Return [X, Y] of the center of cell containing provided text 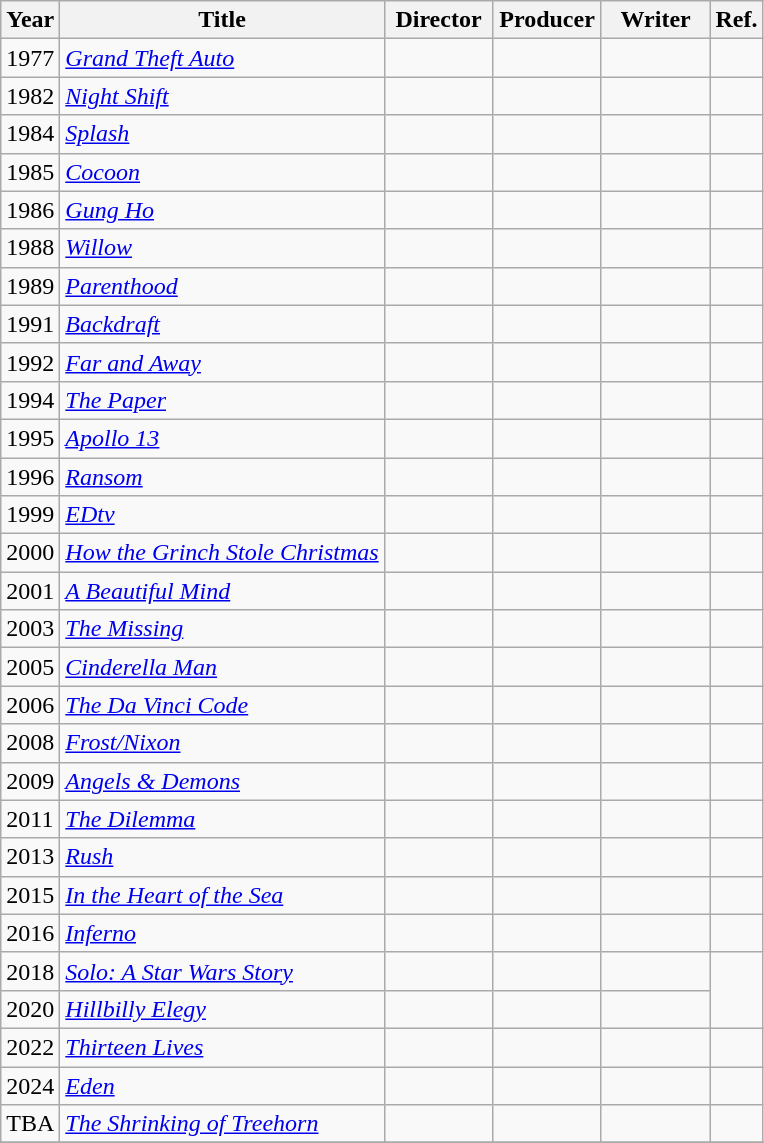
Far and Away [222, 362]
Apollo 13 [222, 438]
TBA [30, 1124]
The Missing [222, 629]
1982 [30, 96]
Hillbilly Elegy [222, 1009]
Gung Ho [222, 210]
The Da Vinci Code [222, 705]
2003 [30, 629]
EDtv [222, 515]
2005 [30, 667]
1994 [30, 400]
1988 [30, 248]
Solo: A Star Wars Story [222, 971]
2015 [30, 895]
2008 [30, 743]
2011 [30, 819]
Thirteen Lives [222, 1047]
Title [222, 20]
Writer [656, 20]
2006 [30, 705]
Backdraft [222, 324]
Willow [222, 248]
2018 [30, 971]
A Beautiful Mind [222, 591]
Frost/Nixon [222, 743]
Eden [222, 1085]
The Shrinking of Treehorn [222, 1124]
2001 [30, 591]
Inferno [222, 933]
1985 [30, 172]
Cinderella Man [222, 667]
1986 [30, 210]
Year [30, 20]
2016 [30, 933]
1992 [30, 362]
1991 [30, 324]
2024 [30, 1085]
In the Heart of the Sea [222, 895]
How the Grinch Stole Christmas [222, 553]
1999 [30, 515]
1996 [30, 477]
2022 [30, 1047]
Ref. [736, 20]
2009 [30, 781]
2013 [30, 857]
Cocoon [222, 172]
Splash [222, 134]
The Dilemma [222, 819]
1984 [30, 134]
2020 [30, 1009]
The Paper [222, 400]
Parenthood [222, 286]
Rush [222, 857]
Night Shift [222, 96]
2000 [30, 553]
Angels & Demons [222, 781]
Producer [548, 20]
1995 [30, 438]
Ransom [222, 477]
Grand Theft Auto [222, 58]
Director [438, 20]
1977 [30, 58]
1989 [30, 286]
